Provide the [X, Y] coordinate of the cell's center where the given text is located.  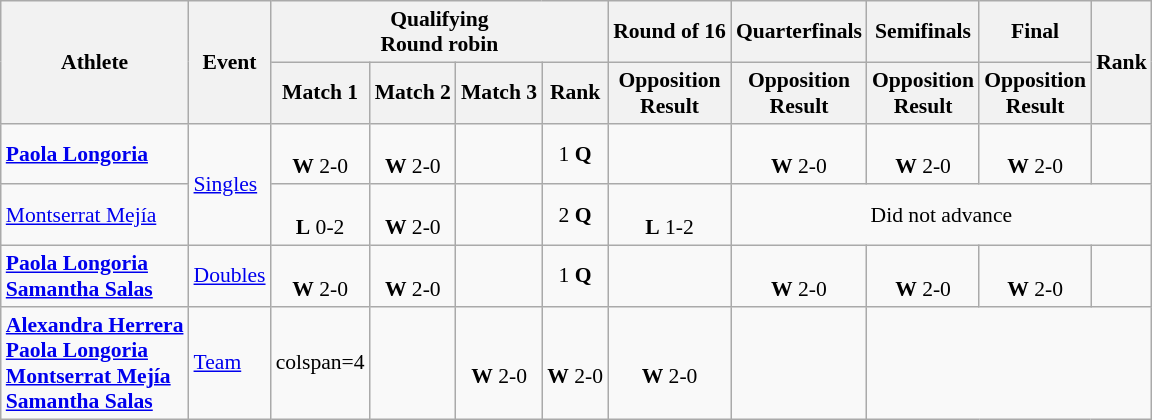
Did not advance [942, 216]
Singles [230, 184]
Paola LongoriaSamantha Salas [95, 276]
Match 3 [499, 92]
2 Q [575, 216]
Final [1035, 32]
Athlete [95, 62]
Quarterfinals [799, 32]
Match 2 [413, 92]
Paola Longoria [95, 154]
QualifyingRound robin [440, 32]
Doubles [230, 276]
L 0-2 [320, 216]
colspan=4 [320, 363]
Event [230, 62]
Semifinals [923, 32]
Alexandra HerreraPaola LongoriaMontserrat MejíaSamantha Salas [95, 363]
Round of 16 [670, 32]
L 1-2 [670, 216]
Team [230, 363]
Match 1 [320, 92]
Montserrat Mejía [95, 216]
